Search for the cell housing the specified text and yield its (X, Y) center coordinate. 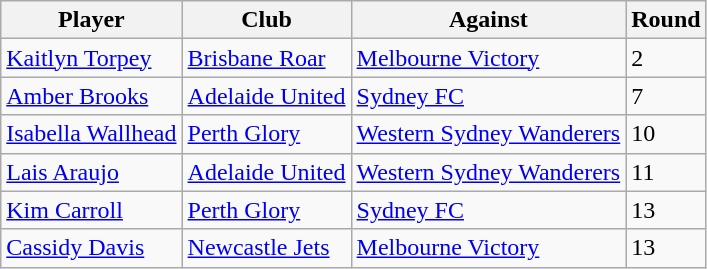
7 (666, 96)
Newcastle Jets (266, 248)
11 (666, 172)
Club (266, 20)
Against (488, 20)
Cassidy Davis (92, 248)
Lais Araujo (92, 172)
Brisbane Roar (266, 58)
Isabella Wallhead (92, 134)
Kim Carroll (92, 210)
Amber Brooks (92, 96)
Kaitlyn Torpey (92, 58)
10 (666, 134)
Round (666, 20)
Player (92, 20)
2 (666, 58)
